Extract the [x, y] coordinate from the center of the cell holding the provided text.  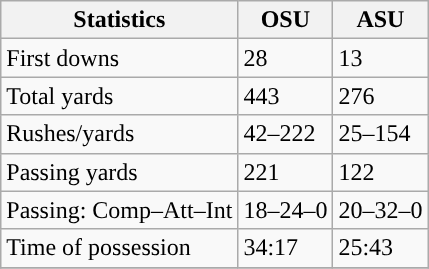
Rushes/yards [120, 134]
Statistics [120, 20]
First downs [120, 58]
25:43 [380, 248]
ASU [380, 20]
Passing yards [120, 172]
Time of possession [120, 248]
OSU [286, 20]
34:17 [286, 248]
Passing: Comp–Att–Int [120, 210]
20–32–0 [380, 210]
122 [380, 172]
42–222 [286, 134]
276 [380, 96]
Total yards [120, 96]
25–154 [380, 134]
443 [286, 96]
221 [286, 172]
28 [286, 58]
18–24–0 [286, 210]
13 [380, 58]
